Extract the [X, Y] coordinate from the center of the cell holding the provided text.  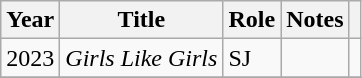
Title [142, 20]
Notes [315, 20]
Year [30, 20]
SJ [252, 58]
2023 [30, 58]
Girls Like Girls [142, 58]
Role [252, 20]
